From the cell containing the given text, extract its center point as [x, y] coordinate. 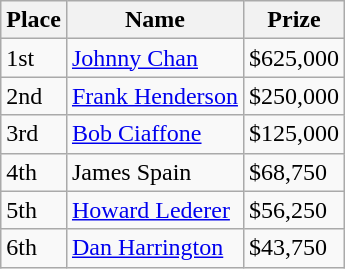
5th [34, 210]
Dan Harrington [154, 248]
Name [154, 20]
Place [34, 20]
Bob Ciaffone [154, 134]
Howard Lederer [154, 210]
Johnny Chan [154, 58]
$56,250 [294, 210]
1st [34, 58]
$250,000 [294, 96]
$68,750 [294, 172]
Frank Henderson [154, 96]
3rd [34, 134]
2nd [34, 96]
$43,750 [294, 248]
James Spain [154, 172]
$625,000 [294, 58]
Prize [294, 20]
6th [34, 248]
$125,000 [294, 134]
4th [34, 172]
